Return the [X, Y] coordinate for the center point of the cell that contains the specified text.  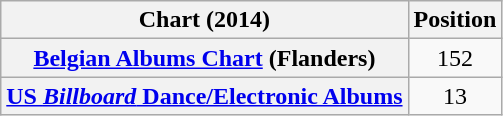
Position [455, 20]
152 [455, 58]
13 [455, 96]
Belgian Albums Chart (Flanders) [204, 58]
Chart (2014) [204, 20]
US Billboard Dance/Electronic Albums [204, 96]
